Output the (X, Y) coordinate of the center of the cell containing the given text.  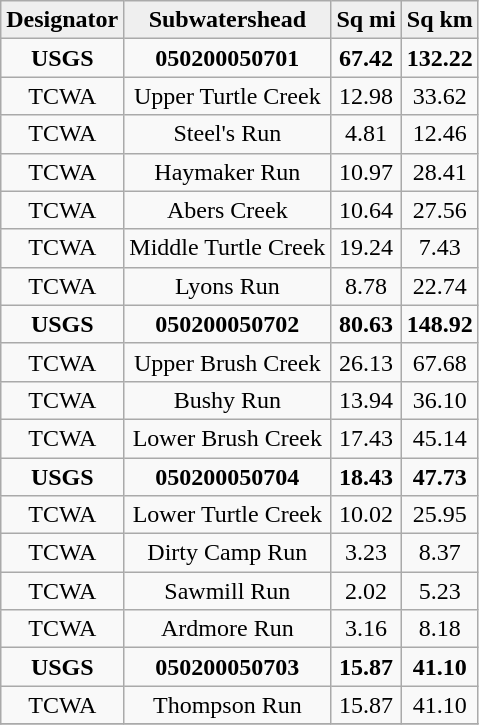
Lyons Run (228, 286)
Bushy Run (228, 400)
33.62 (440, 96)
Sq km (440, 20)
Lower Turtle Creek (228, 515)
7.43 (440, 248)
13.94 (366, 400)
Subwatershead (228, 20)
050200050703 (228, 667)
25.95 (440, 515)
Haymaker Run (228, 172)
22.74 (440, 286)
5.23 (440, 591)
26.13 (366, 362)
050200050704 (228, 477)
8.78 (366, 286)
17.43 (366, 438)
Ardmore Run (228, 629)
050200050701 (228, 58)
47.73 (440, 477)
10.02 (366, 515)
3.16 (366, 629)
8.37 (440, 553)
3.23 (366, 553)
12.98 (366, 96)
132.22 (440, 58)
45.14 (440, 438)
050200050702 (228, 324)
27.56 (440, 210)
Designator (62, 20)
80.63 (366, 324)
8.18 (440, 629)
12.46 (440, 134)
19.24 (366, 248)
28.41 (440, 172)
Upper Turtle Creek (228, 96)
Thompson Run (228, 705)
Upper Brush Creek (228, 362)
Sq mi (366, 20)
148.92 (440, 324)
Steel's Run (228, 134)
67.42 (366, 58)
10.97 (366, 172)
36.10 (440, 400)
Dirty Camp Run (228, 553)
18.43 (366, 477)
Middle Turtle Creek (228, 248)
10.64 (366, 210)
4.81 (366, 134)
67.68 (440, 362)
Abers Creek (228, 210)
2.02 (366, 591)
Lower Brush Creek (228, 438)
Sawmill Run (228, 591)
